Find where the given text appears and provide that cell's center as (x, y) coordinate. 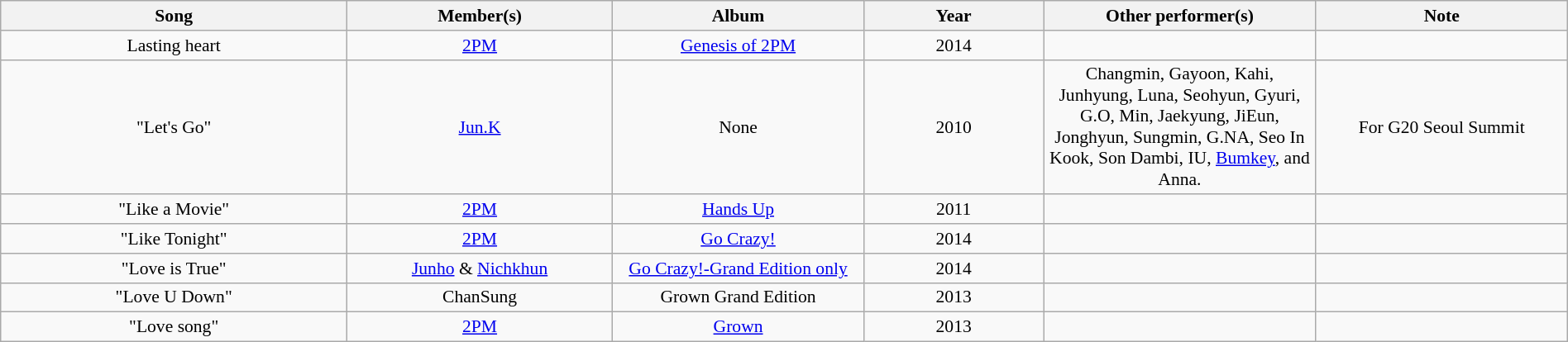
"Love U Down" (174, 297)
For G20 Seoul Summit (1441, 127)
Album (739, 16)
Go Crazy!-Grand Edition only (739, 268)
"Love is True" (174, 268)
Note (1441, 16)
None (739, 127)
Go Crazy! (739, 239)
ChanSung (480, 297)
2011 (954, 209)
Year (954, 16)
Genesis of 2PM (739, 45)
"Love song" (174, 327)
Hands Up (739, 209)
Grown (739, 327)
"Let's Go" (174, 127)
"Like a Movie" (174, 209)
Member(s) (480, 16)
Junho & Nichkhun (480, 268)
Other performer(s) (1179, 16)
Grown Grand Edition (739, 297)
Song (174, 16)
"Like Tonight" (174, 239)
2010 (954, 127)
Lasting heart (174, 45)
Jun.K (480, 127)
